Return [X, Y] of the center of cell containing provided text 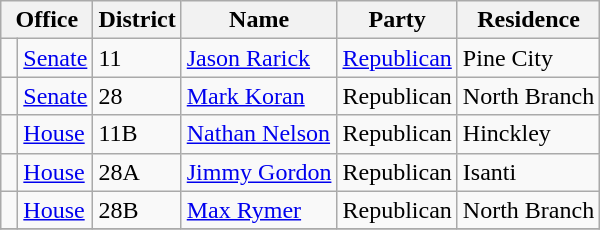
Party [397, 20]
District [137, 20]
Pine City [528, 58]
Nathan Nelson [259, 134]
Isanti [528, 172]
Hinckley [528, 134]
Office [47, 20]
28B [137, 210]
Residence [528, 20]
28 [137, 96]
Jason Rarick [259, 58]
Max Rymer [259, 210]
Jimmy Gordon [259, 172]
28A [137, 172]
11 [137, 58]
Name [259, 20]
Mark Koran [259, 96]
11B [137, 134]
